Locate the cell with the specified text and output its [X, Y] center coordinate. 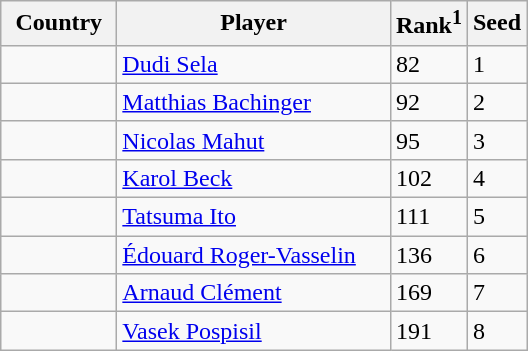
Matthias Bachinger [254, 102]
2 [496, 102]
102 [428, 178]
Arnaud Clément [254, 293]
8 [496, 331]
1 [496, 64]
Karol Beck [254, 178]
82 [428, 64]
7 [496, 293]
Nicolas Mahut [254, 140]
Seed [496, 24]
Dudi Sela [254, 64]
136 [428, 255]
3 [496, 140]
92 [428, 102]
6 [496, 255]
Rank1 [428, 24]
Tatsuma Ito [254, 217]
169 [428, 293]
191 [428, 331]
111 [428, 217]
4 [496, 178]
Player [254, 24]
95 [428, 140]
Vasek Pospisil [254, 331]
5 [496, 217]
Édouard Roger-Vasselin [254, 255]
Country [59, 24]
